Pinpoint the cell where the given text exists, returning its (x, y) midpoint coordinate. 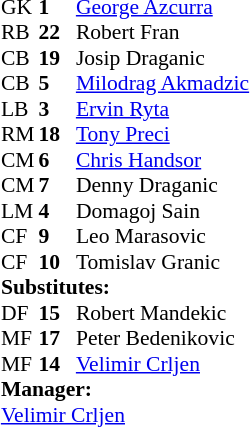
Substitutes: (125, 287)
LB (20, 109)
Manager: (125, 389)
Velimir Crljen (162, 364)
RB (20, 33)
RM (20, 135)
9 (57, 237)
15 (57, 313)
19 (57, 58)
Josip Draganic (162, 58)
17 (57, 339)
Tomislav Granic (162, 262)
Peter Bedenikovic (162, 339)
Ervin Ryta (162, 109)
DF (20, 313)
5 (57, 83)
3 (57, 109)
7 (57, 185)
Tony Preci (162, 135)
Robert Fran (162, 33)
4 (57, 211)
18 (57, 135)
Milodrag Akmadzic (162, 83)
LM (20, 211)
Chris Handsor (162, 160)
Leo Marasovic (162, 237)
10 (57, 262)
Denny Draganic (162, 185)
22 (57, 33)
Domagoj Sain (162, 211)
Robert Mandekic (162, 313)
6 (57, 160)
14 (57, 364)
